Detect which cell encompasses the target text, then output its [x, y] center coordinate. 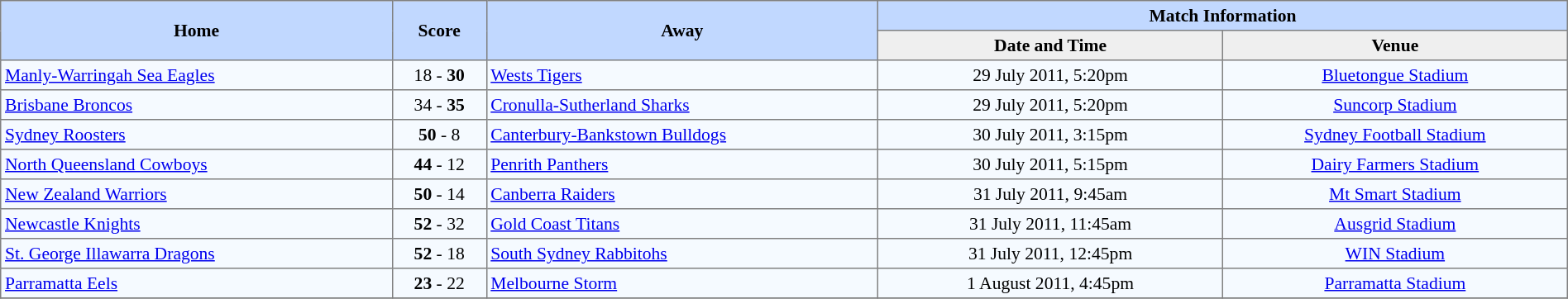
New Zealand Warriors [197, 194]
Sydney Football Stadium [1394, 135]
30 July 2011, 5:15pm [1050, 164]
Venue [1394, 45]
WIN Stadium [1394, 254]
31 July 2011, 12:45pm [1050, 254]
Match Information [1223, 16]
Canterbury-Bankstown Bulldogs [682, 135]
50 - 8 [439, 135]
50 - 14 [439, 194]
North Queensland Cowboys [197, 164]
Gold Coast Titans [682, 224]
Penrith Panthers [682, 164]
Away [682, 31]
Ausgrid Stadium [1394, 224]
Cronulla-Sutherland Sharks [682, 105]
Mt Smart Stadium [1394, 194]
31 July 2011, 9:45am [1050, 194]
Melbourne Storm [682, 283]
Sydney Roosters [197, 135]
Dairy Farmers Stadium [1394, 164]
18 - 30 [439, 75]
31 July 2011, 11:45am [1050, 224]
23 - 22 [439, 283]
Wests Tigers [682, 75]
Canberra Raiders [682, 194]
St. George Illawarra Dragons [197, 254]
Parramatta Stadium [1394, 283]
Bluetongue Stadium [1394, 75]
South Sydney Rabbitohs [682, 254]
Manly-Warringah Sea Eagles [197, 75]
1 August 2011, 4:45pm [1050, 283]
Date and Time [1050, 45]
52 - 32 [439, 224]
34 - 35 [439, 105]
Home [197, 31]
Newcastle Knights [197, 224]
Brisbane Broncos [197, 105]
Parramatta Eels [197, 283]
30 July 2011, 3:15pm [1050, 135]
Suncorp Stadium [1394, 105]
44 - 12 [439, 164]
Score [439, 31]
52 - 18 [439, 254]
